Determine the (x, y) coordinate at the center of the cell enclosing the given text.  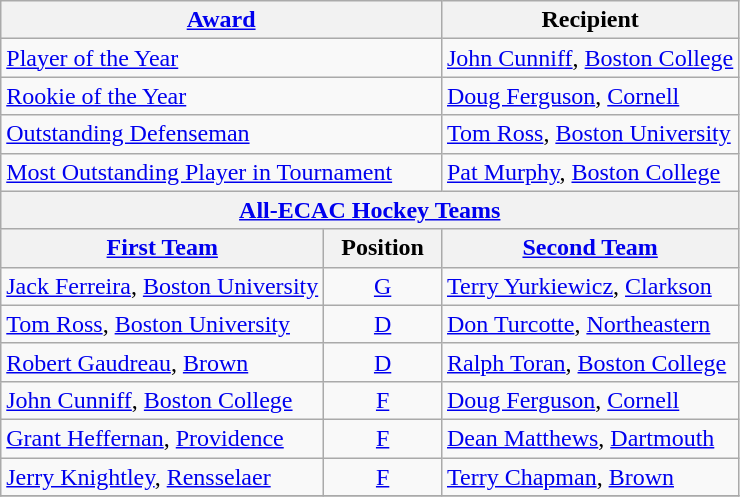
All-ECAC Hockey Teams (370, 210)
Robert Gaudreau, Brown (162, 362)
Player of the Year (222, 58)
Most Outstanding Player in Tournament (222, 172)
Jerry Knightley, Rensselaer (162, 477)
G (383, 286)
Terry Chapman, Brown (590, 477)
Position (383, 248)
Grant Heffernan, Providence (162, 438)
Second Team (590, 248)
Pat Murphy, Boston College (590, 172)
Terry Yurkiewicz, Clarkson (590, 286)
Dean Matthews, Dartmouth (590, 438)
Outstanding Defenseman (222, 134)
Rookie of the Year (222, 96)
Ralph Toran, Boston College (590, 362)
First Team (162, 248)
Jack Ferreira, Boston University (162, 286)
Recipient (590, 20)
Award (222, 20)
Don Turcotte, Northeastern (590, 324)
